Detect which cell encompasses the target text, then output its [x, y] center coordinate. 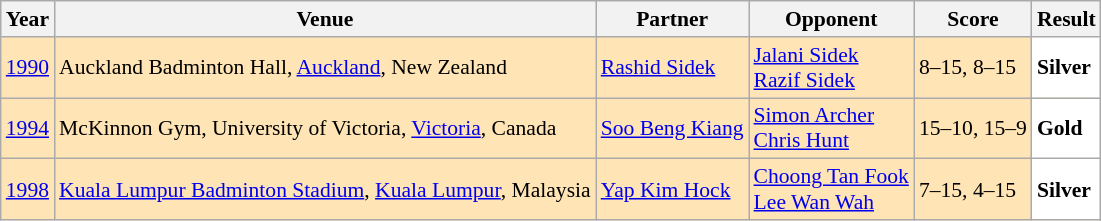
Partner [672, 19]
1998 [28, 190]
Simon Archer Chris Hunt [832, 128]
Score [973, 19]
15–10, 15–9 [973, 128]
Yap Kim Hock [672, 190]
Venue [325, 19]
McKinnon Gym, University of Victoria, Victoria, Canada [325, 128]
Kuala Lumpur Badminton Stadium, Kuala Lumpur, Malaysia [325, 190]
Gold [1066, 128]
7–15, 4–15 [973, 190]
1990 [28, 68]
Auckland Badminton Hall, Auckland, New Zealand [325, 68]
Opponent [832, 19]
Choong Tan Fook Lee Wan Wah [832, 190]
Rashid Sidek [672, 68]
Soo Beng Kiang [672, 128]
Result [1066, 19]
Year [28, 19]
Jalani Sidek Razif Sidek [832, 68]
8–15, 8–15 [973, 68]
1994 [28, 128]
